Detect which cell encompasses the target text, then output its (X, Y) center coordinate. 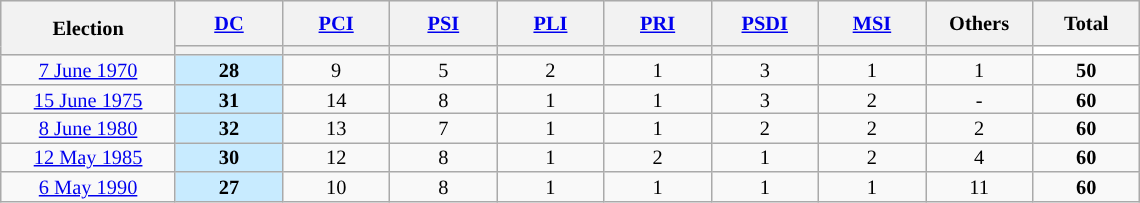
10 (336, 186)
Total (1086, 22)
12 (336, 156)
MSI (872, 22)
50 (1086, 70)
7 (444, 128)
DC (228, 22)
5 (444, 70)
PRI (658, 22)
13 (336, 128)
32 (228, 128)
PLI (550, 22)
9 (336, 70)
28 (228, 70)
27 (228, 186)
PSI (444, 22)
31 (228, 98)
8 June 1980 (88, 128)
30 (228, 156)
4 (980, 156)
14 (336, 98)
7 June 1970 (88, 70)
PCI (336, 22)
15 June 1975 (88, 98)
- (980, 98)
6 May 1990 (88, 186)
12 May 1985 (88, 156)
Others (980, 22)
11 (980, 186)
Election (88, 28)
PSDI (764, 22)
